Locate the cell with the specified text and output its [x, y] center coordinate. 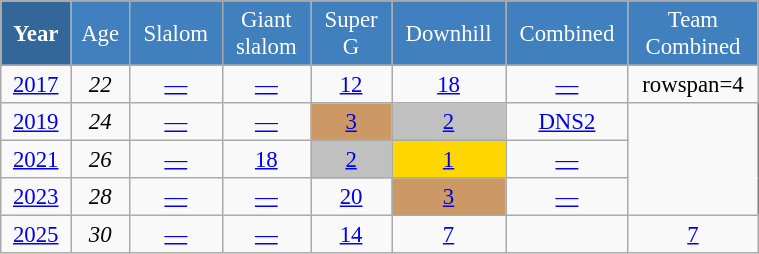
Combined [568, 34]
Age [100, 34]
28 [100, 197]
TeamCombined [692, 34]
Super G [352, 34]
Giantslalom [266, 34]
1 [449, 160]
rowspan=4 [692, 85]
26 [100, 160]
22 [100, 85]
2023 [36, 197]
20 [352, 197]
2025 [36, 235]
2017 [36, 85]
24 [100, 122]
Slalom [176, 34]
Downhill [449, 34]
14 [352, 235]
30 [100, 235]
DNS2 [568, 122]
12 [352, 85]
2021 [36, 160]
2019 [36, 122]
Year [36, 34]
